Determine the [X, Y] coordinate at the center of the cell enclosing the given text.  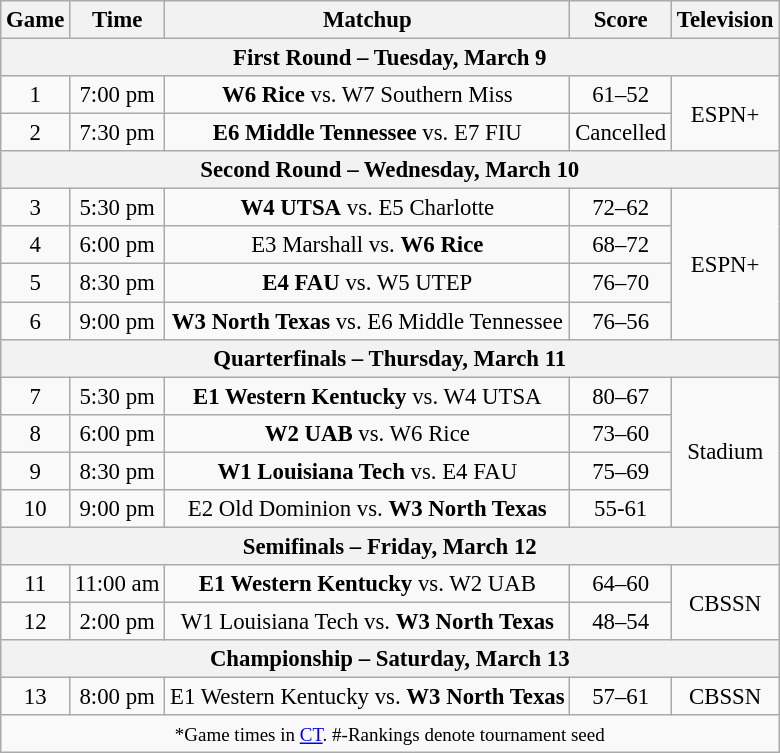
E1 Western Kentucky vs. W4 UTSA [368, 396]
7:00 pm [118, 95]
57–61 [621, 697]
7:30 pm [118, 133]
Second Round – Wednesday, March 10 [390, 170]
Score [621, 20]
Semifinals – Friday, March 12 [390, 546]
E1 Western Kentucky vs. W2 UAB [368, 584]
80–67 [621, 396]
55-61 [621, 509]
11:00 am [118, 584]
1 [36, 95]
W1 Louisiana Tech vs. W3 North Texas [368, 621]
E3 Marshall vs. W6 Rice [368, 245]
E4 FAU vs. W5 UTEP [368, 283]
Stadium [726, 452]
2 [36, 133]
Matchup [368, 20]
W6 Rice vs. W7 Southern Miss [368, 95]
75–69 [621, 471]
Quarterfinals – Thursday, March 11 [390, 358]
68–72 [621, 245]
10 [36, 509]
6 [36, 321]
First Round – Tuesday, March 9 [390, 58]
Game [36, 20]
W2 UAB vs. W6 Rice [368, 433]
12 [36, 621]
72–62 [621, 208]
W4 UTSA vs. E5 Charlotte [368, 208]
4 [36, 245]
2:00 pm [118, 621]
Time [118, 20]
E6 Middle Tennessee vs. E7 FIU [368, 133]
48–54 [621, 621]
W3 North Texas vs. E6 Middle Tennessee [368, 321]
Television [726, 20]
61–52 [621, 95]
7 [36, 396]
E1 Western Kentucky vs. W3 North Texas [368, 697]
76–56 [621, 321]
5 [36, 283]
76–70 [621, 283]
Championship – Saturday, March 13 [390, 659]
73–60 [621, 433]
3 [36, 208]
8:00 pm [118, 697]
8 [36, 433]
W1 Louisiana Tech vs. E4 FAU [368, 471]
13 [36, 697]
*Game times in CT. #-Rankings denote tournament seed [390, 734]
64–60 [621, 584]
Cancelled [621, 133]
E2 Old Dominion vs. W3 North Texas [368, 509]
9 [36, 471]
11 [36, 584]
